Return [x, y] of the center of cell containing provided text 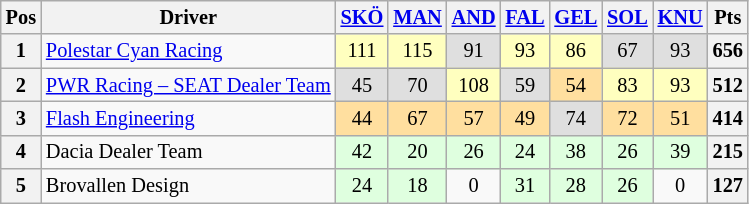
Brovallen Design [188, 186]
31 [526, 186]
38 [576, 152]
44 [362, 118]
414 [728, 118]
5 [21, 186]
127 [728, 186]
AND [474, 17]
Polestar Cyan Racing [188, 51]
70 [417, 85]
Driver [188, 17]
Dacia Dealer Team [188, 152]
59 [526, 85]
SKÖ [362, 17]
MAN [417, 17]
111 [362, 51]
54 [576, 85]
1 [21, 51]
28 [576, 186]
72 [627, 118]
Flash Engineering [188, 118]
4 [21, 152]
42 [362, 152]
2 [21, 85]
91 [474, 51]
83 [627, 85]
115 [417, 51]
86 [576, 51]
656 [728, 51]
74 [576, 118]
PWR Racing – SEAT Dealer Team [188, 85]
108 [474, 85]
39 [680, 152]
3 [21, 118]
57 [474, 118]
49 [526, 118]
51 [680, 118]
GEL [576, 17]
512 [728, 85]
18 [417, 186]
SOL [627, 17]
Pts [728, 17]
Pos [21, 17]
FAL [526, 17]
20 [417, 152]
45 [362, 85]
215 [728, 152]
KNU [680, 17]
